Pinpoint the cell where the given text exists, returning its (x, y) midpoint coordinate. 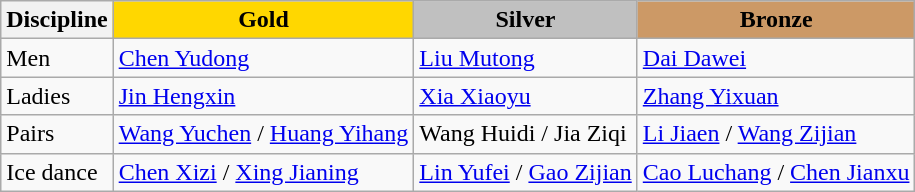
Silver (526, 20)
Men (57, 58)
Dai Dawei (776, 58)
Jin Hengxin (264, 96)
Gold (264, 20)
Li Jiaen / Wang Zijian (776, 134)
Discipline (57, 20)
Pairs (57, 134)
Chen Xizi / Xing Jianing (264, 172)
Xia Xiaoyu (526, 96)
Wang Huidi / Jia Ziqi (526, 134)
Ice dance (57, 172)
Ladies (57, 96)
Bronze (776, 20)
Chen Yudong (264, 58)
Cao Luchang / Chen Jianxu (776, 172)
Liu Mutong (526, 58)
Wang Yuchen / Huang Yihang (264, 134)
Lin Yufei / Gao Zijian (526, 172)
Zhang Yixuan (776, 96)
